Find where the given text appears and provide that cell's center as (x, y) coordinate. 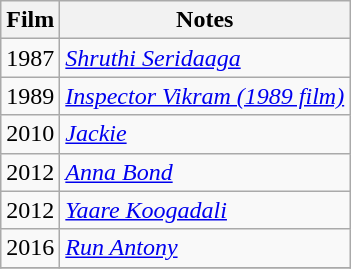
2010 (30, 134)
Yaare Koogadali (205, 210)
Jackie (205, 134)
Inspector Vikram (1989 film) (205, 96)
Notes (205, 20)
Shruthi Seridaaga (205, 58)
Film (30, 20)
1989 (30, 96)
1987 (30, 58)
2016 (30, 248)
Anna Bond (205, 172)
Run Antony (205, 248)
